From the cell containing the given text, extract its center point as [x, y] coordinate. 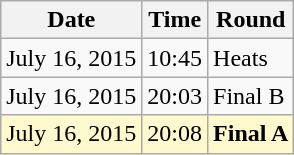
Heats [251, 58]
20:03 [175, 96]
Time [175, 20]
Final B [251, 96]
Round [251, 20]
20:08 [175, 134]
Date [72, 20]
10:45 [175, 58]
Final A [251, 134]
